Locate the cell with the specified text and output its [x, y] center coordinate. 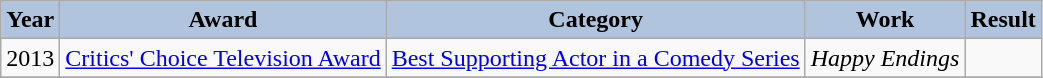
Work [885, 20]
Result [1003, 20]
Award [223, 20]
Category [596, 20]
2013 [30, 58]
Happy Endings [885, 58]
Year [30, 20]
Critics' Choice Television Award [223, 58]
Best Supporting Actor in a Comedy Series [596, 58]
